Locate the cell with the specified text and output its [X, Y] center coordinate. 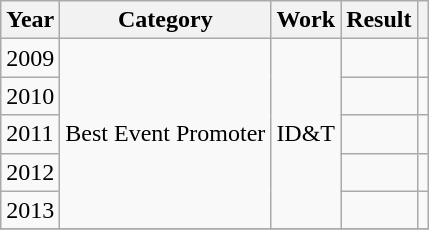
2013 [30, 210]
2011 [30, 134]
Work [306, 20]
Best Event Promoter [166, 134]
Result [379, 20]
2010 [30, 96]
Year [30, 20]
2009 [30, 58]
Category [166, 20]
ID&T [306, 134]
2012 [30, 172]
